Return the [X, Y] coordinate for the center point of the cell that contains the specified text.  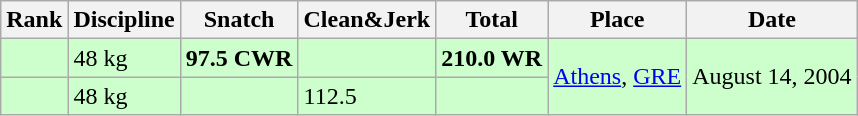
Snatch [239, 20]
Rank [34, 20]
210.0 WR [492, 58]
97.5 CWR [239, 58]
August 14, 2004 [772, 77]
Athens, GRE [618, 77]
Date [772, 20]
Discipline [124, 20]
Place [618, 20]
112.5 [367, 96]
Clean&Jerk [367, 20]
Total [492, 20]
